Find where the given text appears and provide that cell's center as [X, Y] coordinate. 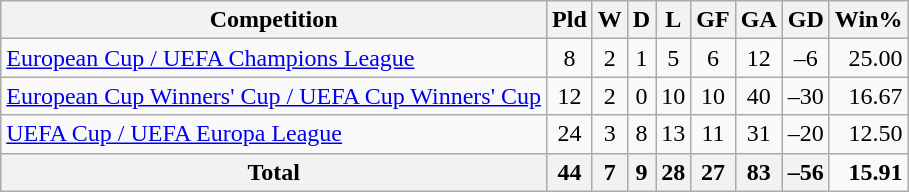
11 [713, 134]
Total [274, 172]
5 [674, 58]
–6 [806, 58]
D [641, 20]
GA [758, 20]
25.00 [868, 58]
44 [570, 172]
0 [641, 96]
–56 [806, 172]
GD [806, 20]
European Cup Winners' Cup / UEFA Cup Winners' Cup [274, 96]
1 [641, 58]
31 [758, 134]
12.50 [868, 134]
24 [570, 134]
40 [758, 96]
16.67 [868, 96]
15.91 [868, 172]
83 [758, 172]
W [610, 20]
GF [713, 20]
L [674, 20]
13 [674, 134]
–20 [806, 134]
European Cup / UEFA Champions League [274, 58]
3 [610, 134]
–30 [806, 96]
UEFA Cup / UEFA Europa League [274, 134]
27 [713, 172]
Pld [570, 20]
6 [713, 58]
Competition [274, 20]
9 [641, 172]
7 [610, 172]
28 [674, 172]
Win% [868, 20]
